Return [x, y] of the center of cell containing provided text 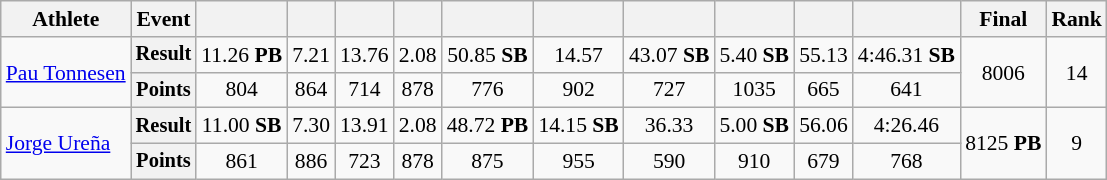
4:26.46 [906, 126]
8006 [1003, 72]
590 [670, 162]
55.13 [824, 55]
955 [578, 162]
768 [906, 162]
11.00 SB [242, 126]
48.72 PB [488, 126]
9 [1076, 144]
776 [488, 90]
886 [311, 162]
43.07 SB [670, 55]
Event [164, 19]
7.21 [311, 55]
5.40 SB [754, 55]
Pau Tonnesen [66, 72]
56.06 [824, 126]
14.57 [578, 55]
4:46.31 SB [906, 55]
36.33 [670, 126]
723 [364, 162]
Rank [1076, 19]
8125 PB [1003, 144]
14.15 SB [578, 126]
861 [242, 162]
910 [754, 162]
Athlete [66, 19]
Jorge Ureña [66, 144]
875 [488, 162]
5.00 SB [754, 126]
864 [311, 90]
665 [824, 90]
13.91 [364, 126]
50.85 SB [488, 55]
902 [578, 90]
13.76 [364, 55]
11.26 PB [242, 55]
Final [1003, 19]
714 [364, 90]
804 [242, 90]
727 [670, 90]
14 [1076, 72]
7.30 [311, 126]
679 [824, 162]
641 [906, 90]
1035 [754, 90]
